Capture the cell that displays the provided text and extract its [X, Y] central coordinate. 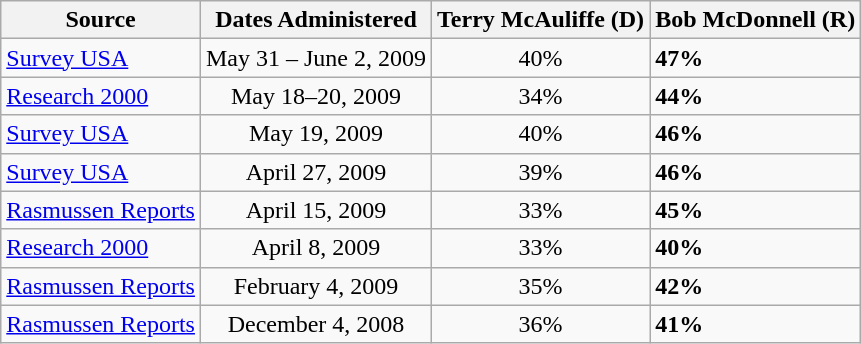
April 15, 2009 [316, 210]
December 4, 2008 [316, 324]
Terry McAuliffe (D) [541, 20]
35% [541, 286]
34% [541, 96]
36% [541, 324]
May 19, 2009 [316, 134]
42% [756, 286]
May 31 – June 2, 2009 [316, 58]
45% [756, 210]
May 18–20, 2009 [316, 96]
47% [756, 58]
February 4, 2009 [316, 286]
Bob McDonnell (R) [756, 20]
Dates Administered [316, 20]
44% [756, 96]
Source [101, 20]
April 8, 2009 [316, 248]
41% [756, 324]
April 27, 2009 [316, 172]
39% [541, 172]
